Find where the given text appears and provide that cell's center as (X, Y) coordinate. 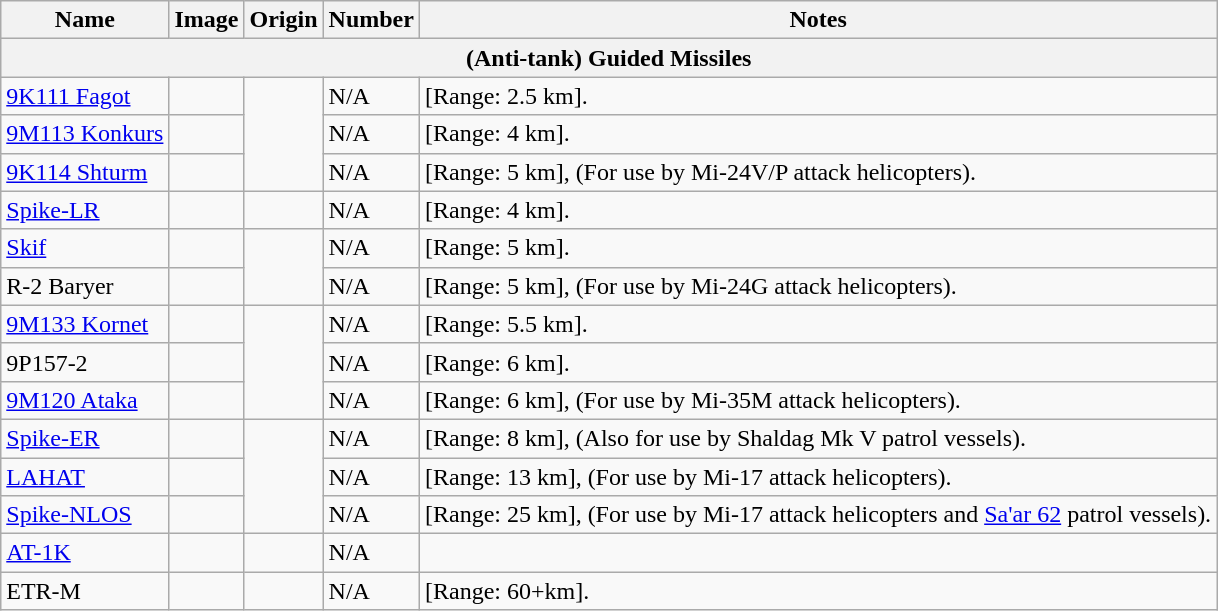
9M133 Kornet (85, 324)
Skif (85, 248)
[Range: 5.5 km]. (818, 324)
Notes (818, 20)
Name (85, 20)
[Range: 5 km], (For use by Mi-24V/P attack helicopters). (818, 172)
9P157-2 (85, 362)
9M120 Ataka (85, 400)
Spike-ER (85, 438)
[Range: 8 km], (Also for use by Shaldag Mk V patrol vessels). (818, 438)
[Range: 5 km]. (818, 248)
[Range: 6 km], (For use by Mi-35M attack helicopters). (818, 400)
LAHAT (85, 477)
Image (206, 20)
[Range: 60+km]. (818, 591)
[Range: 13 km], (For use by Mi-17 attack helicopters). (818, 477)
9K111 Fagot (85, 96)
Origin (284, 20)
(Anti-tank) Guided Missiles (609, 58)
AT-1K (85, 553)
ETR-M (85, 591)
[Range: 5 km], (For use by Mi-24G attack helicopters). (818, 286)
R-2 Baryer (85, 286)
Number (371, 20)
Spike-NLOS (85, 515)
9K114 Shturm (85, 172)
9M113 Konkurs (85, 134)
Spike-LR (85, 210)
[Range: 25 km], (For use by Mi-17 attack helicopters and Sa'ar 62 patrol vessels). (818, 515)
[Range: 2.5 km]. (818, 96)
[Range: 6 km]. (818, 362)
